For the text-containing cell, return its midpoint in (X, Y) coordinate format. 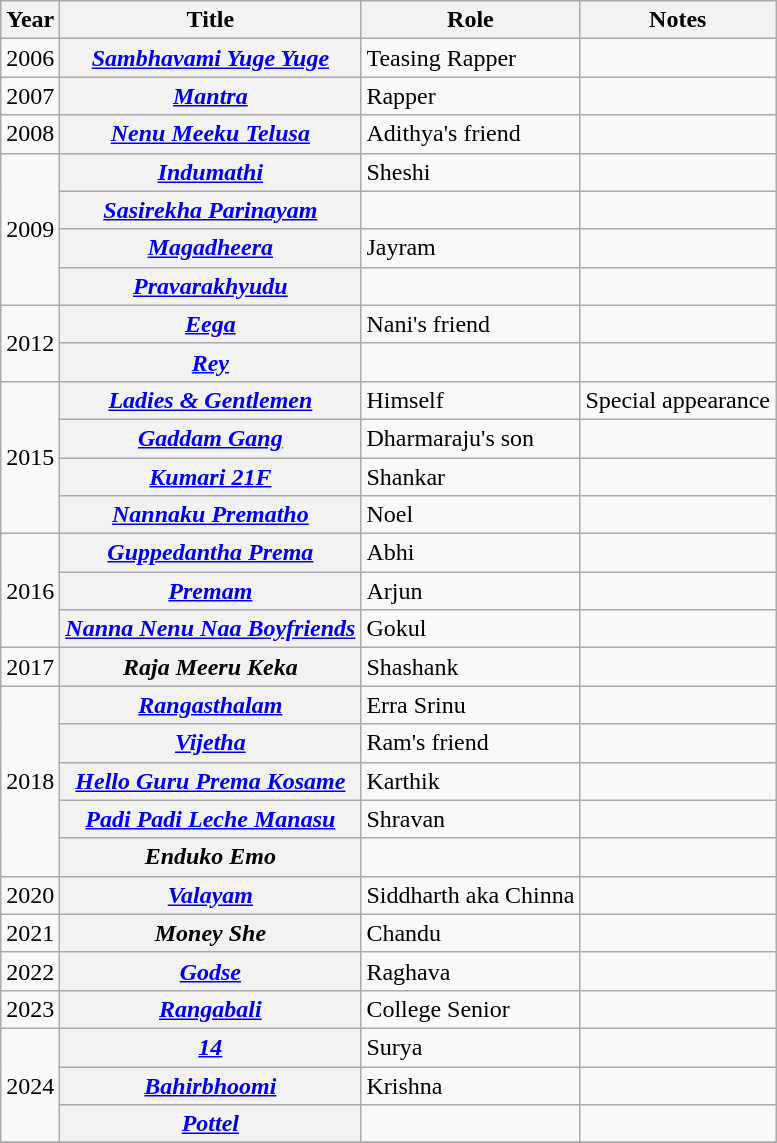
Guppedantha Prema (210, 553)
Rangasthalam (210, 705)
Shankar (470, 477)
Nani's friend (470, 324)
Mantra (210, 96)
Enduko Emo (210, 857)
Jayram (470, 248)
Nanna Nenu Naa Boyfriends (210, 629)
Kumari 21F (210, 477)
2018 (30, 781)
Karthik (470, 781)
Arjun (470, 591)
Krishna (470, 1085)
Abhi (470, 553)
Gaddam Gang (210, 438)
Valayam (210, 895)
Ladies & Gentlemen (210, 400)
Notes (678, 20)
2006 (30, 58)
Rey (210, 362)
2012 (30, 343)
2017 (30, 667)
Himself (470, 400)
Sasirekha Parinayam (210, 210)
Gokul (470, 629)
Eega (210, 324)
Nenu Meeku Telusa (210, 134)
College Senior (470, 1009)
2021 (30, 933)
Dharmaraju's son (470, 438)
Sheshi (470, 172)
Teasing Rapper (470, 58)
Chandu (470, 933)
Erra Srinu (470, 705)
Role (470, 20)
2007 (30, 96)
Magadheera (210, 248)
2022 (30, 971)
Surya (470, 1047)
2020 (30, 895)
Rangabali (210, 1009)
2016 (30, 591)
Sambhavami Yuge Yuge (210, 58)
Nannaku Prematho (210, 515)
Godse (210, 971)
Padi Padi Leche Manasu (210, 819)
Pravarakhyudu (210, 286)
Shashank (470, 667)
Year (30, 20)
14 (210, 1047)
2009 (30, 229)
2015 (30, 457)
Money She (210, 933)
Ram's friend (470, 743)
Premam (210, 591)
Siddharth aka Chinna (470, 895)
Pottel (210, 1124)
2024 (30, 1085)
Rapper (470, 96)
Raja Meeru Keka (210, 667)
Shravan (470, 819)
Title (210, 20)
2023 (30, 1009)
Indumathi (210, 172)
Vijetha (210, 743)
2008 (30, 134)
Adithya's friend (470, 134)
Raghava (470, 971)
Special appearance (678, 400)
Bahirbhoomi (210, 1085)
Noel (470, 515)
Hello Guru Prema Kosame (210, 781)
